Return [x, y] of the center of cell containing provided text 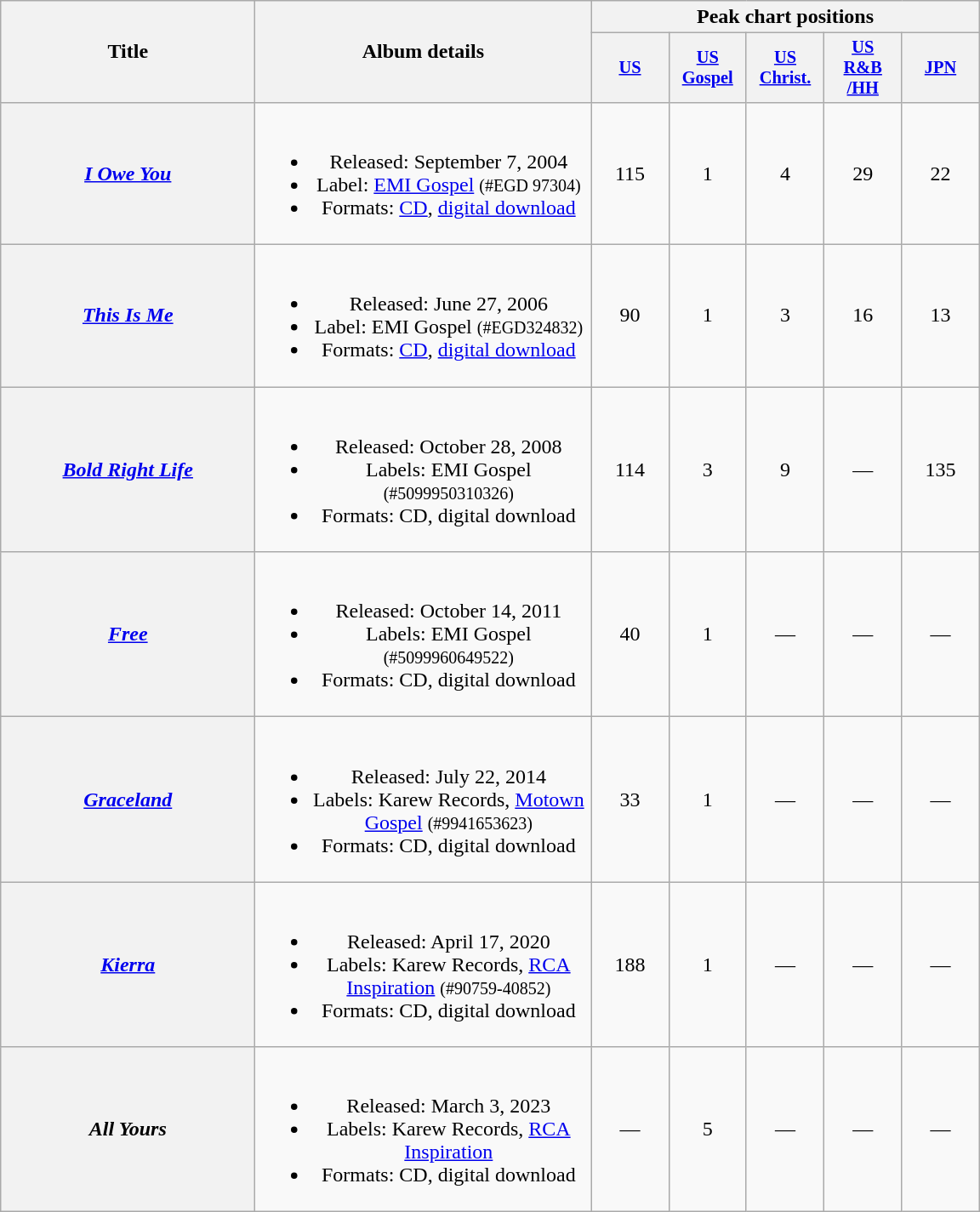
Released: March 3, 2023Labels: Karew Records, RCA InspirationFormats: CD, digital download [424, 1129]
114 [630, 469]
115 [630, 174]
Kierra [128, 964]
188 [630, 964]
Bold Right Life [128, 469]
Album details [424, 52]
29 [863, 174]
4 [784, 174]
US [630, 68]
Peak chart positions [785, 17]
Free [128, 634]
Released: October 14, 2011Labels: EMI Gospel (#5099960649522)Formats: CD, digital download [424, 634]
135 [941, 469]
40 [630, 634]
Released: April 17, 2020Labels: Karew Records, RCA Inspiration (#90759-40852)Formats: CD, digital download [424, 964]
5 [708, 1129]
Released: June 27, 2006Label: EMI Gospel (#EGD324832)Formats: CD, digital download [424, 316]
All Yours [128, 1129]
33 [630, 799]
Released: October 28, 2008Labels: EMI Gospel (#5099950310326)Formats: CD, digital download [424, 469]
USR&B/HH [863, 68]
16 [863, 316]
I Owe You [128, 174]
90 [630, 316]
Graceland [128, 799]
Title [128, 52]
JPN [941, 68]
USChrist. [784, 68]
Released: July 22, 2014Labels: Karew Records, Motown Gospel (#9941653623)Formats: CD, digital download [424, 799]
13 [941, 316]
22 [941, 174]
9 [784, 469]
This Is Me [128, 316]
USGospel [708, 68]
Released: September 7, 2004Label: EMI Gospel (#EGD 97304)Formats: CD, digital download [424, 174]
